Identify which cell holds the provided text, then report its (X, Y) central coordinate. 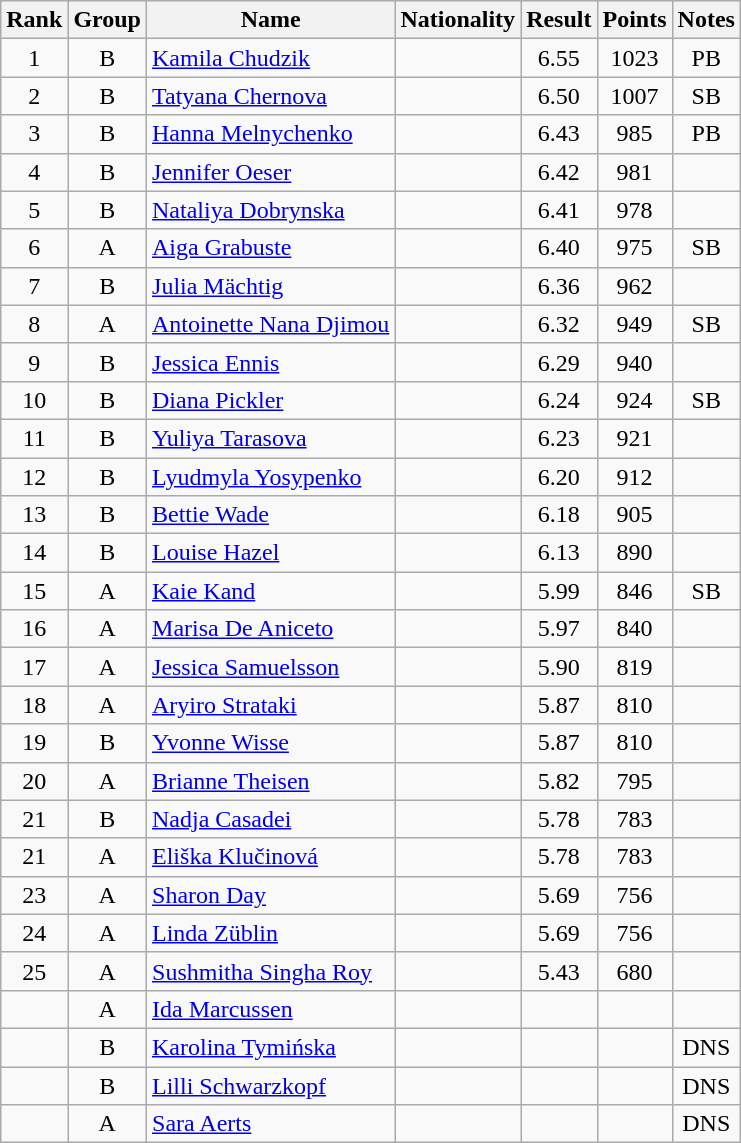
Diana Pickler (271, 400)
6 (34, 248)
905 (634, 515)
6.29 (559, 362)
Notes (706, 20)
Sushmitha Singha Roy (271, 971)
23 (34, 895)
6.23 (559, 438)
Aryiro Strataki (271, 705)
25 (34, 971)
Bettie Wade (271, 515)
846 (634, 591)
4 (34, 172)
7 (34, 286)
1 (34, 58)
9 (34, 362)
6.32 (559, 324)
6.18 (559, 515)
Nationality (458, 20)
Louise Hazel (271, 553)
Tatyana Chernova (271, 96)
Marisa De Aniceto (271, 629)
840 (634, 629)
Hanna Melnychenko (271, 134)
Julia Mächtig (271, 286)
Karolina Tymińska (271, 1047)
2 (34, 96)
5.90 (559, 667)
14 (34, 553)
6.20 (559, 477)
18 (34, 705)
Sara Aerts (271, 1124)
940 (634, 362)
819 (634, 667)
Lyudmyla Yosypenko (271, 477)
Result (559, 20)
Sharon Day (271, 895)
Rank (34, 20)
20 (34, 781)
5.82 (559, 781)
8 (34, 324)
890 (634, 553)
6.55 (559, 58)
Linda Züblin (271, 933)
962 (634, 286)
Name (271, 20)
3 (34, 134)
Brianne Theisen (271, 781)
795 (634, 781)
6.40 (559, 248)
912 (634, 477)
Nataliya Dobrynska (271, 210)
921 (634, 438)
680 (634, 971)
19 (34, 743)
6.43 (559, 134)
Jessica Samuelsson (271, 667)
Kamila Chudzik (271, 58)
Lilli Schwarzkopf (271, 1085)
5.99 (559, 591)
17 (34, 667)
13 (34, 515)
949 (634, 324)
Aiga Grabuste (271, 248)
Points (634, 20)
Antoinette Nana Djimou (271, 324)
6.36 (559, 286)
6.50 (559, 96)
11 (34, 438)
Eliška Klučinová (271, 857)
16 (34, 629)
1007 (634, 96)
Jessica Ennis (271, 362)
981 (634, 172)
5 (34, 210)
Yuliya Tarasova (271, 438)
12 (34, 477)
985 (634, 134)
10 (34, 400)
978 (634, 210)
24 (34, 933)
Group (108, 20)
5.97 (559, 629)
6.41 (559, 210)
6.42 (559, 172)
15 (34, 591)
924 (634, 400)
Nadja Casadei (271, 819)
Ida Marcussen (271, 1009)
6.24 (559, 400)
975 (634, 248)
Jennifer Oeser (271, 172)
5.43 (559, 971)
Yvonne Wisse (271, 743)
1023 (634, 58)
6.13 (559, 553)
Kaie Kand (271, 591)
